Pinpoint the cell where the given text exists, returning its (X, Y) midpoint coordinate. 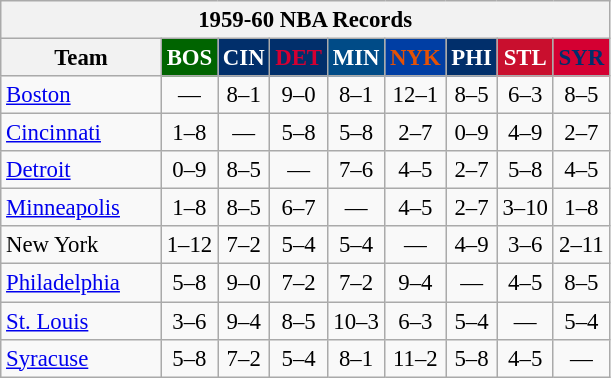
Team (82, 58)
Syracuse (82, 358)
DET (298, 58)
STL (525, 58)
NYK (416, 58)
MIN (356, 58)
3–10 (525, 208)
2–11 (581, 245)
6–7 (298, 208)
SYR (581, 58)
New York (82, 245)
1959-60 NBA Records (306, 20)
7–6 (356, 170)
CIN (244, 58)
Detroit (82, 170)
St. Louis (82, 321)
1–12 (189, 245)
Cincinnati (82, 133)
Philadelphia (82, 283)
BOS (189, 58)
11–2 (416, 358)
Minneapolis (82, 208)
12–1 (416, 95)
PHI (472, 58)
Boston (82, 95)
10–3 (356, 321)
